Capture the cell that displays the provided text and extract its (x, y) central coordinate. 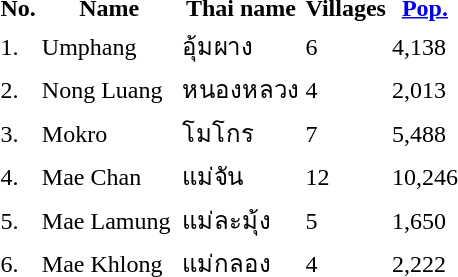
โมโกร (241, 133)
4 (346, 90)
Umphang (109, 46)
Mokro (109, 133)
5 (346, 220)
7 (346, 133)
แม่ละมุ้ง (241, 220)
6 (346, 46)
Mae Lamung (109, 220)
หนองหลวง (241, 90)
Nong Luang (109, 90)
แม่จัน (241, 176)
อุ้มผาง (241, 46)
12 (346, 176)
Mae Chan (109, 176)
